Return the (x, y) coordinate for the center point of the cell that contains the specified text.  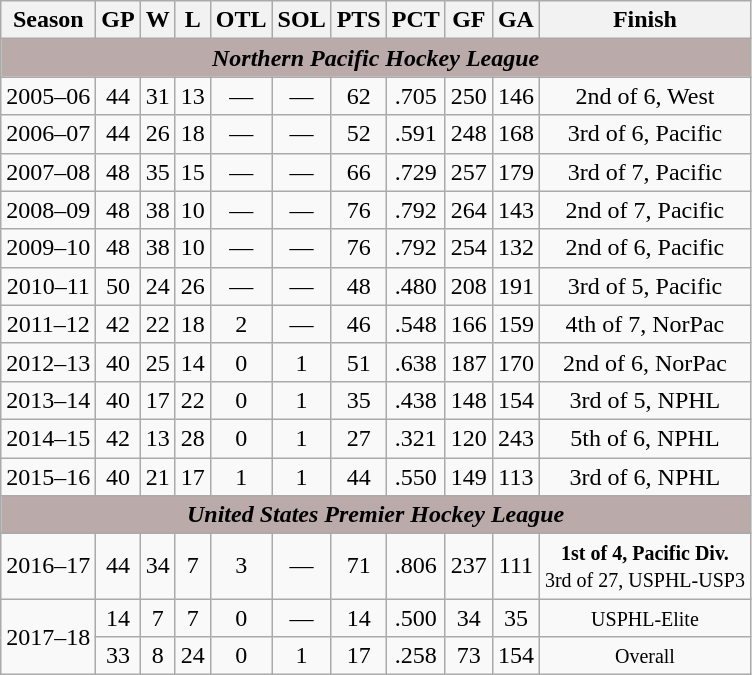
237 (468, 566)
Finish (644, 20)
52 (358, 134)
2008–09 (48, 210)
.638 (416, 362)
United States Premier Hockey League (376, 515)
257 (468, 172)
243 (516, 438)
W (158, 20)
51 (358, 362)
248 (468, 134)
.321 (416, 438)
143 (516, 210)
Season (48, 20)
2011–12 (48, 324)
4th of 7, NorPac (644, 324)
191 (516, 286)
.705 (416, 96)
2017–18 (48, 637)
62 (358, 96)
111 (516, 566)
3rd of 7, Pacific (644, 172)
50 (118, 286)
46 (358, 324)
GF (468, 20)
208 (468, 286)
8 (158, 656)
113 (516, 477)
2013–14 (48, 400)
2 (241, 324)
SOL (302, 20)
Overall (644, 656)
2016–17 (48, 566)
149 (468, 477)
179 (516, 172)
73 (468, 656)
168 (516, 134)
2015–16 (48, 477)
66 (358, 172)
.550 (416, 477)
2012–13 (48, 362)
GP (118, 20)
2nd of 7, Pacific (644, 210)
.729 (416, 172)
148 (468, 400)
2007–08 (48, 172)
.806 (416, 566)
166 (468, 324)
2nd of 6, NorPac (644, 362)
159 (516, 324)
3rd of 5, Pacific (644, 286)
3rd of 6, NPHL (644, 477)
187 (468, 362)
OTL (241, 20)
PCT (416, 20)
3rd of 6, Pacific (644, 134)
146 (516, 96)
2014–15 (48, 438)
.500 (416, 618)
2006–07 (48, 134)
3 (241, 566)
71 (358, 566)
2010–11 (48, 286)
170 (516, 362)
2009–10 (48, 248)
.258 (416, 656)
254 (468, 248)
.438 (416, 400)
GA (516, 20)
PTS (358, 20)
33 (118, 656)
.548 (416, 324)
120 (468, 438)
250 (468, 96)
27 (358, 438)
28 (192, 438)
1st of 4, Pacific Div.3rd of 27, USPHL-USP3 (644, 566)
5th of 6, NPHL (644, 438)
3rd of 5, NPHL (644, 400)
.591 (416, 134)
21 (158, 477)
.480 (416, 286)
Northern Pacific Hockey League (376, 58)
25 (158, 362)
L (192, 20)
31 (158, 96)
15 (192, 172)
2nd of 6, West (644, 96)
2005–06 (48, 96)
2nd of 6, Pacific (644, 248)
USPHL-Elite (644, 618)
264 (468, 210)
132 (516, 248)
